Return the (X, Y) coordinate for the center point of the cell that contains the specified text.  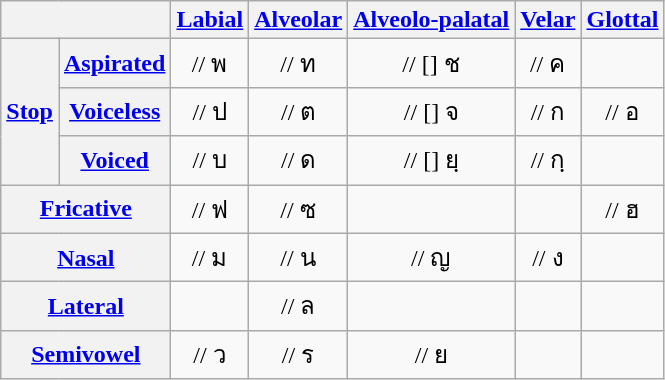
// ร (298, 354)
Glottal (622, 20)
// ฮ (622, 208)
// อ (622, 112)
// ง (548, 258)
// ต (298, 112)
Lateral (86, 306)
// ค (548, 64)
// [] ยฺ (432, 160)
Voiceless (114, 112)
// ท (298, 64)
Aspirated (114, 64)
Velar (548, 20)
// [] ช (432, 64)
// ป (210, 112)
// ม (210, 258)
// [] จ (432, 112)
Stop (30, 112)
Alveolar (298, 20)
// ย (432, 354)
// ฟ (210, 208)
// กฺ (548, 160)
// ล (298, 306)
// ก (548, 112)
// น (298, 258)
// พ (210, 64)
Labial (210, 20)
// ซ (298, 208)
// ญ (432, 258)
// ด (298, 160)
Semivowel (86, 354)
Alveolo-palatal (432, 20)
// บ (210, 160)
// ว (210, 354)
Fricative (86, 208)
Voiced (114, 160)
Nasal (86, 258)
